Extract the (X, Y) coordinate from the center of the cell holding the provided text.  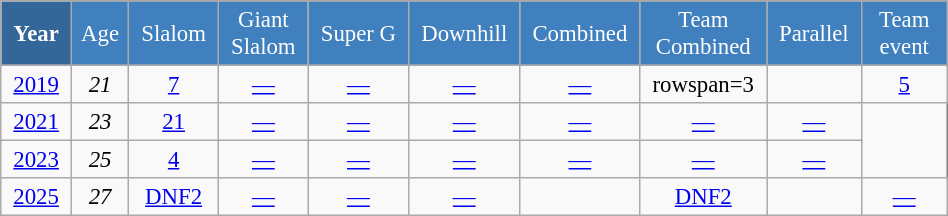
Team event (904, 34)
Slalom (174, 34)
5 (904, 85)
25 (100, 160)
GiantSlalom (263, 34)
2021 (36, 122)
Age (100, 34)
Year (36, 34)
Downhill (464, 34)
23 (100, 122)
TeamCombined (704, 34)
7 (174, 85)
rowspan=3 (704, 85)
27 (100, 197)
2023 (36, 160)
Super G (358, 34)
2025 (36, 197)
4 (174, 160)
Combined (580, 34)
2019 (36, 85)
Parallel (814, 34)
